Output the (x, y) coordinate of the center of the cell containing the given text.  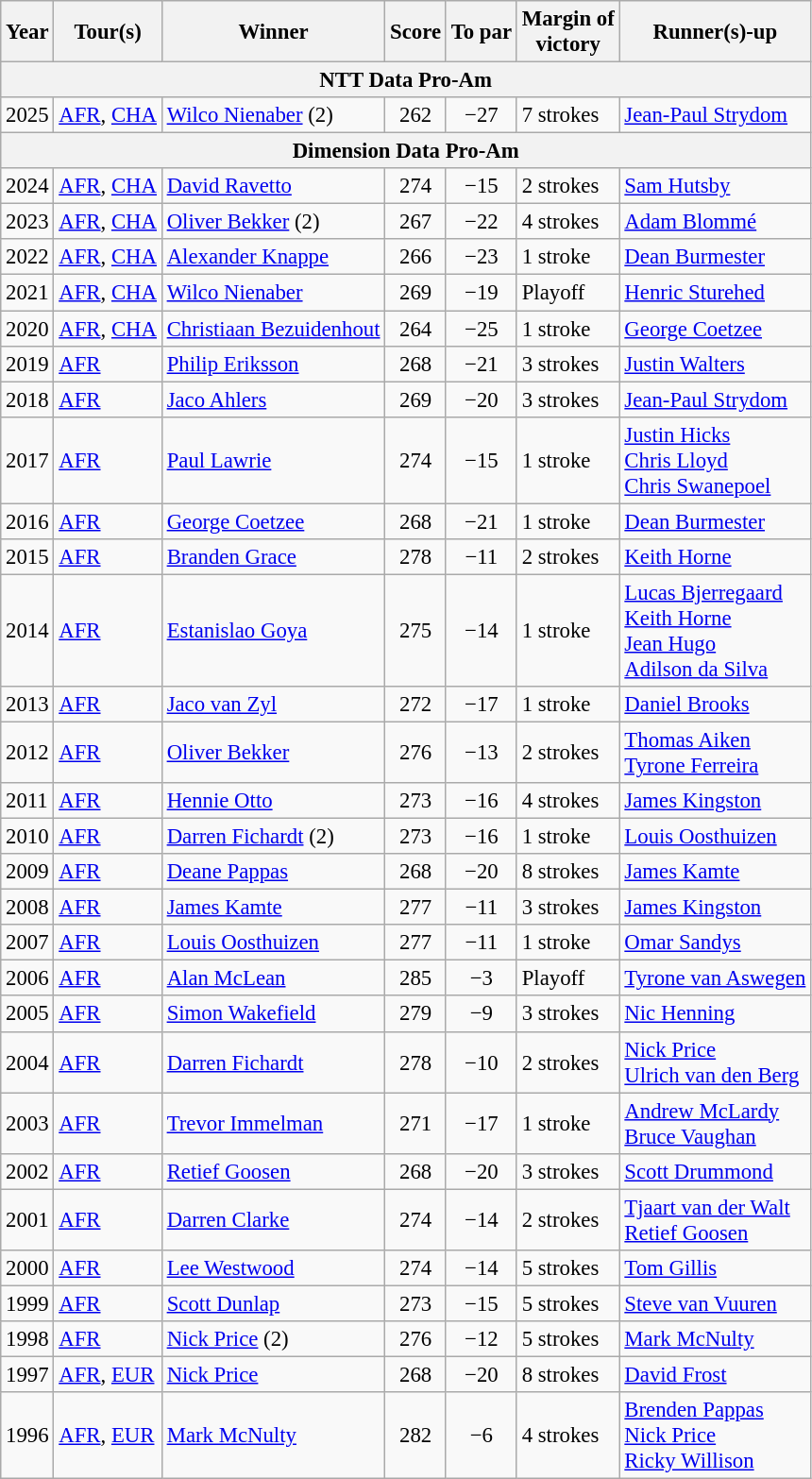
Justin Hicks Chris Lloyd Chris Swanepoel (716, 460)
Runner(s)-up (716, 32)
2016 (27, 521)
Steve van Vuuren (716, 1303)
285 (415, 978)
282 (415, 1436)
Scott Drummond (716, 1171)
Keith Horne (716, 557)
2010 (27, 837)
2005 (27, 1014)
2007 (27, 943)
7 strokes (568, 115)
2008 (27, 908)
Winner (273, 32)
−3 (482, 978)
2024 (27, 186)
279 (415, 1014)
2000 (27, 1268)
Darren Clarke (273, 1220)
Tour(s) (108, 32)
Darren Fichardt (273, 1062)
−22 (482, 222)
2025 (27, 115)
Tyrone van Aswegen (716, 978)
Alan McLean (273, 978)
1999 (27, 1303)
267 (415, 222)
2018 (27, 399)
266 (415, 258)
2020 (27, 329)
Jaco van Zyl (273, 705)
Lee Westwood (273, 1268)
Wilco Nienaber (2) (273, 115)
Omar Sandys (716, 943)
NTT Data Pro-Am (406, 80)
Margin ofvictory (568, 32)
2006 (27, 978)
1998 (27, 1339)
2023 (27, 222)
−10 (482, 1062)
Tom Gillis (716, 1268)
Tjaart van der Walt Retief Goosen (716, 1220)
Hennie Otto (273, 801)
Darren Fichardt (2) (273, 837)
−13 (482, 752)
2019 (27, 364)
Simon Wakefield (273, 1014)
2011 (27, 801)
Oliver Bekker (2) (273, 222)
2003 (27, 1124)
Nick Price (273, 1374)
Philip Eriksson (273, 364)
2004 (27, 1062)
2017 (27, 460)
275 (415, 631)
Nic Henning (716, 1014)
David Ravetto (273, 186)
1996 (27, 1436)
2015 (27, 557)
−27 (482, 115)
Deane Pappas (273, 872)
Paul Lawrie (273, 460)
2012 (27, 752)
Adam Blommé (716, 222)
2021 (27, 293)
264 (415, 329)
−23 (482, 258)
Jaco Ahlers (273, 399)
2009 (27, 872)
2013 (27, 705)
2001 (27, 1220)
Oliver Bekker (273, 752)
To par (482, 32)
Wilco Nienaber (273, 293)
Scott Dunlap (273, 1303)
262 (415, 115)
Lucas Bjerregaard Keith Horne Jean Hugo Adilson da Silva (716, 631)
Dimension Data Pro-Am (406, 151)
Trevor Immelman (273, 1124)
Christiaan Bezuidenhout (273, 329)
Year (27, 32)
Sam Hutsby (716, 186)
Daniel Brooks (716, 705)
−6 (482, 1436)
2014 (27, 631)
Henric Sturehed (716, 293)
Thomas Aiken Tyrone Ferreira (716, 752)
Retief Goosen (273, 1171)
−19 (482, 293)
−25 (482, 329)
Score (415, 32)
2002 (27, 1171)
David Frost (716, 1374)
Brenden Pappas Nick Price Ricky Willison (716, 1436)
Andrew McLardy Bruce Vaughan (716, 1124)
Branden Grace (273, 557)
2022 (27, 258)
Alexander Knappe (273, 258)
Justin Walters (716, 364)
−9 (482, 1014)
Nick Price (2) (273, 1339)
−12 (482, 1339)
Nick Price Ulrich van den Berg (716, 1062)
271 (415, 1124)
Estanislao Goya (273, 631)
272 (415, 705)
1997 (27, 1374)
